Capture the cell that displays the provided text and extract its (x, y) central coordinate. 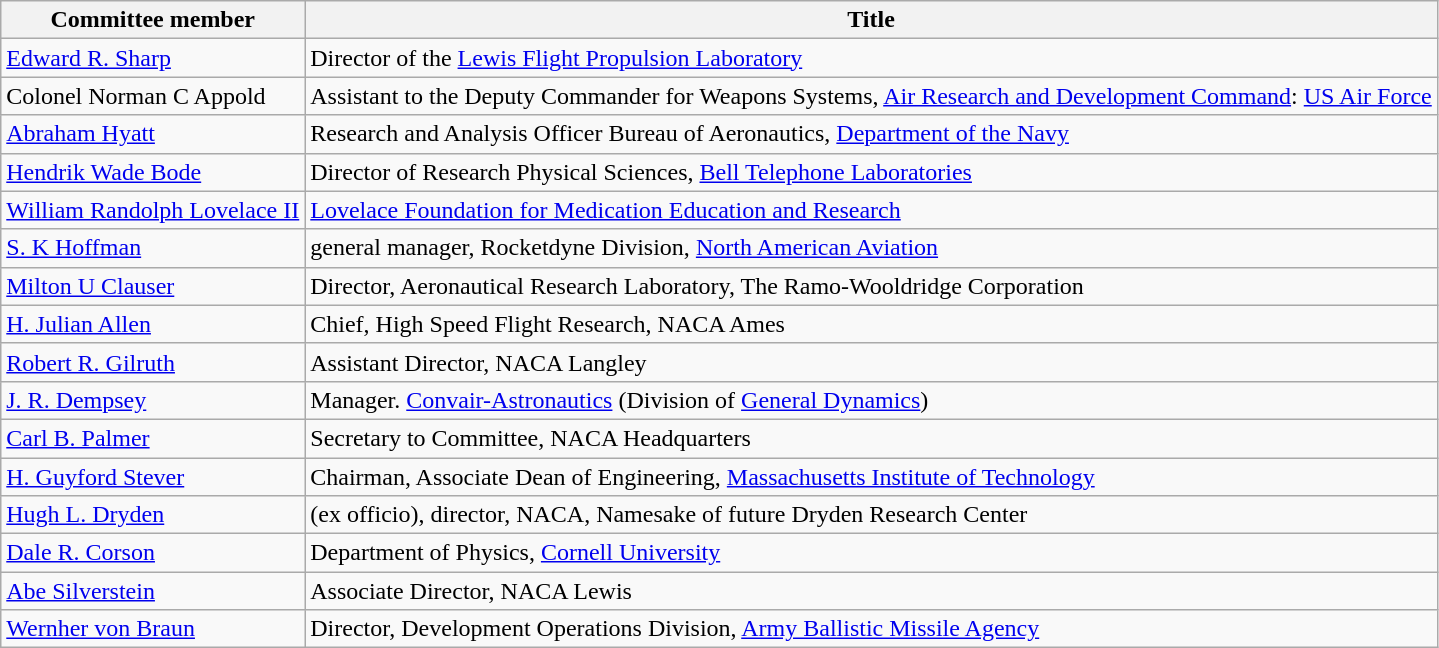
Assistant to the Deputy Commander for Weapons Systems, Air Research and Development Command: US Air Force (872, 96)
Edward R. Sharp (153, 58)
Chairman, Associate Dean of Engineering, Massachusetts Institute of Technology (872, 477)
H. Guyford Stever (153, 477)
Director, Aeronautical Research Laboratory, The Ramo-Wooldridge Corporation (872, 286)
Director of Research Physical Sciences, Bell Telephone Laboratories (872, 172)
Title (872, 20)
Abe Silverstein (153, 591)
S. K Hoffman (153, 248)
Robert R. Gilruth (153, 362)
Colonel Norman C Appold (153, 96)
Manager. Convair-Astronautics (Division of General Dynamics) (872, 400)
Hendrik Wade Bode (153, 172)
Assistant Director, NACA Langley (872, 362)
William Randolph Lovelace II (153, 210)
Lovelace Foundation for Medication Education and Research (872, 210)
Abraham Hyatt (153, 134)
Dale R. Corson (153, 553)
Research and Analysis Officer Bureau of Aeronautics, Department of the Navy (872, 134)
Secretary to Committee, NACA Headquarters (872, 438)
Department of Physics, Cornell University (872, 553)
Wernher von Braun (153, 629)
Director, Development Operations Division, Army Ballistic Missile Agency (872, 629)
Carl B. Palmer (153, 438)
Milton U Clauser (153, 286)
Committee member (153, 20)
Director of the Lewis Flight Propulsion Laboratory (872, 58)
Hugh L. Dryden (153, 515)
general manager, Rocketdyne Division, North American Aviation (872, 248)
Associate Director, NACA Lewis (872, 591)
J. R. Dempsey (153, 400)
H. Julian Allen (153, 324)
Chief, High Speed Flight Research, NACA Ames (872, 324)
(ex officio), director, NACA, Namesake of future Dryden Research Center (872, 515)
